Capture the cell that displays the provided text and extract its (x, y) central coordinate. 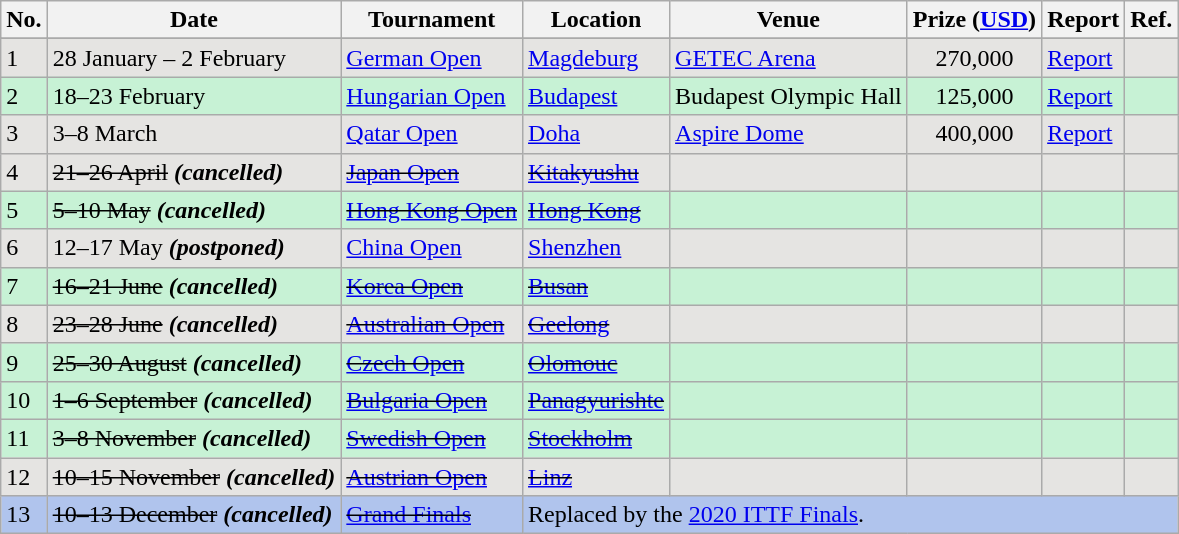
GETEC Arena (789, 58)
Budapest (596, 96)
16–21 June (cancelled) (194, 286)
1 (24, 58)
No. (24, 20)
7 (24, 286)
Date (194, 20)
270,000 (974, 58)
5–10 May (cancelled) (194, 210)
Korea Open (432, 286)
Geelong (596, 324)
Austrian Open (432, 477)
12 (24, 477)
11 (24, 438)
Replaced by the 2020 ITTF Finals. (850, 515)
Panagyurishte (596, 400)
Linz (596, 477)
10–15 November (cancelled) (194, 477)
Olomouc (596, 362)
8 (24, 324)
Qatar Open (432, 134)
Prize (USD) (974, 20)
Hong Kong Open (432, 210)
4 (24, 172)
25–30 August (cancelled) (194, 362)
10–13 December (cancelled) (194, 515)
400,000 (974, 134)
German Open (432, 58)
Venue (789, 20)
Shenzhen (596, 248)
3–8 November (cancelled) (194, 438)
Australian Open (432, 324)
Japan Open (432, 172)
125,000 (974, 96)
12–17 May (postponed) (194, 248)
28 January – 2 February (194, 58)
3 (24, 134)
5 (24, 210)
Hong Kong (596, 210)
Ref. (1152, 20)
1–6 September (cancelled) (194, 400)
Magdeburg (596, 58)
Doha (596, 134)
Busan (596, 286)
10 (24, 400)
Aspire Dome (789, 134)
Stockholm (596, 438)
Czech Open (432, 362)
6 (24, 248)
Tournament (432, 20)
China Open (432, 248)
18–23 February (194, 96)
Budapest Olympic Hall (789, 96)
9 (24, 362)
21–26 April (cancelled) (194, 172)
Kitakyushu (596, 172)
Bulgaria Open (432, 400)
23–28 June (cancelled) (194, 324)
Grand Finals (432, 515)
13 (24, 515)
Location (596, 20)
Swedish Open (432, 438)
3–8 March (194, 134)
2 (24, 96)
Hungarian Open (432, 96)
